Detect which cell encompasses the target text, then output its [x, y] center coordinate. 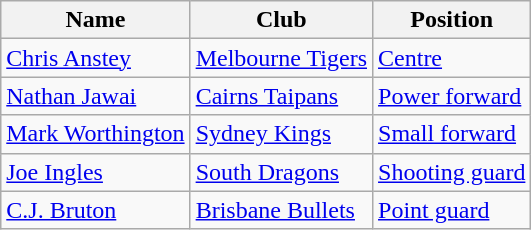
Club [281, 20]
C.J. Bruton [96, 210]
Name [96, 20]
Power forward [452, 96]
Shooting guard [452, 172]
South Dragons [281, 172]
Point guard [452, 210]
Small forward [452, 134]
Nathan Jawai [96, 96]
Mark Worthington [96, 134]
Joe Ingles [96, 172]
Centre [452, 58]
Chris Anstey [96, 58]
Brisbane Bullets [281, 210]
Sydney Kings [281, 134]
Melbourne Tigers [281, 58]
Position [452, 20]
Cairns Taipans [281, 96]
